Return the (x, y) coordinate for the center point of the cell that contains the specified text.  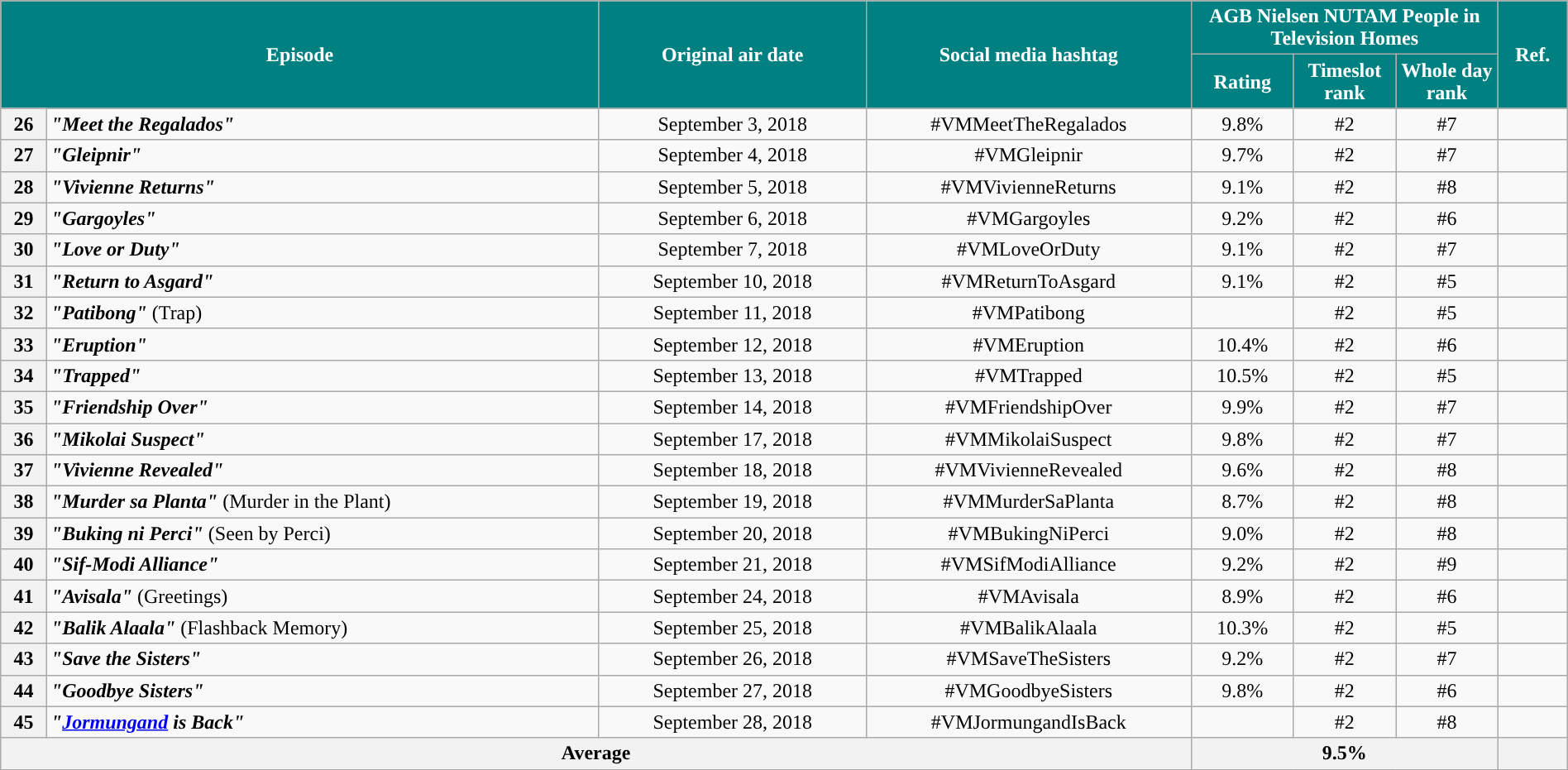
September 11, 2018 (733, 313)
September 25, 2018 (733, 628)
September 12, 2018 (733, 344)
September 17, 2018 (733, 439)
9.6% (1242, 471)
"Jormungand is Back" (323, 722)
September 4, 2018 (733, 155)
9.5% (1345, 753)
#VMVivienneReturns (1029, 187)
"Murder sa Planta" (Murder in the Plant) (323, 502)
Rating (1242, 81)
8.9% (1242, 596)
September 14, 2018 (733, 407)
September 20, 2018 (733, 533)
"Save the Sisters" (323, 659)
27 (24, 155)
45 (24, 722)
30 (24, 250)
32 (24, 313)
39 (24, 533)
"Balik Alaala" (Flashback Memory) (323, 628)
"Vivienne Returns" (323, 187)
"Trapped" (323, 375)
#VMPatibong (1029, 313)
"Mikolai Suspect" (323, 439)
#VMSifModiAlliance (1029, 565)
9.7% (1242, 155)
Original air date (733, 55)
#VMBalikAlaala (1029, 628)
37 (24, 471)
#VMLoveOrDuty (1029, 250)
#VMSaveTheSisters (1029, 659)
September 21, 2018 (733, 565)
#VMJormungandIsBack (1029, 722)
September 7, 2018 (733, 250)
#VMGleipnir (1029, 155)
Average (596, 753)
Social media hashtag (1029, 55)
38 (24, 502)
September 6, 2018 (733, 218)
AGB Nielsen NUTAM People in Television Homes (1345, 28)
"Gargoyles" (323, 218)
#VMMurderSaPlanta (1029, 502)
#9 (1447, 565)
10.5% (1242, 375)
"Return to Asgard" (323, 281)
#VMMeetTheRegalados (1029, 124)
September 19, 2018 (733, 502)
31 (24, 281)
September 10, 2018 (733, 281)
Episode (300, 55)
September 18, 2018 (733, 471)
33 (24, 344)
42 (24, 628)
#VMGoodbyeSisters (1029, 691)
"Patibong" (Trap) (323, 313)
8.7% (1242, 502)
Timeslotrank (1345, 81)
"Friendship Over" (323, 407)
September 5, 2018 (733, 187)
"Vivienne Revealed" (323, 471)
#VMEruption (1029, 344)
"Eruption" (323, 344)
28 (24, 187)
29 (24, 218)
"Love or Duty" (323, 250)
#VMFriendshipOver (1029, 407)
10.3% (1242, 628)
Ref. (1532, 55)
#VMTrapped (1029, 375)
"Gleipnir" (323, 155)
26 (24, 124)
10.4% (1242, 344)
35 (24, 407)
"Avisala" (Greetings) (323, 596)
Whole dayrank (1447, 81)
#VMVivienneRevealed (1029, 471)
#VMMikolaiSuspect (1029, 439)
"Meet the Regalados" (323, 124)
"Goodbye Sisters" (323, 691)
"Buking ni Perci" (Seen by Perci) (323, 533)
September 13, 2018 (733, 375)
34 (24, 375)
9.9% (1242, 407)
#VMBukingNiPerci (1029, 533)
#VMReturnToAsgard (1029, 281)
9.0% (1242, 533)
43 (24, 659)
September 26, 2018 (733, 659)
#VMGargoyles (1029, 218)
"Sif-Modi Alliance" (323, 565)
September 3, 2018 (733, 124)
#VMAvisala (1029, 596)
36 (24, 439)
September 24, 2018 (733, 596)
September 27, 2018 (733, 691)
44 (24, 691)
41 (24, 596)
40 (24, 565)
September 28, 2018 (733, 722)
